Detect which cell encompasses the target text, then output its [x, y] center coordinate. 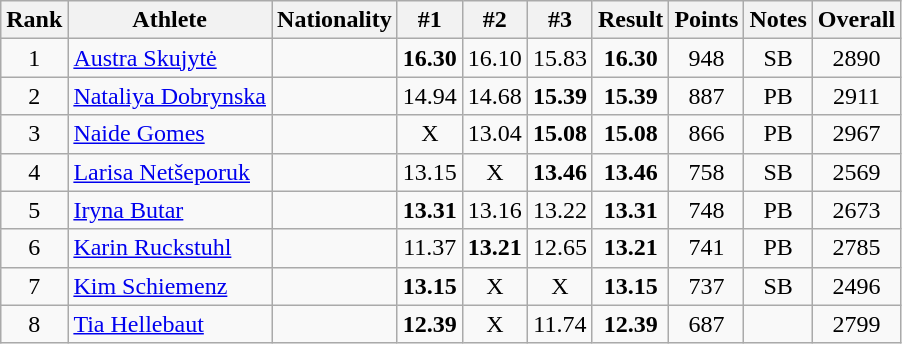
5 [34, 210]
Austra Skujytė [170, 58]
Athlete [170, 20]
Larisa Netšeporuk [170, 172]
Iryna Butar [170, 210]
15.83 [560, 58]
11.74 [560, 324]
6 [34, 248]
948 [706, 58]
13.22 [560, 210]
2496 [856, 286]
#1 [430, 20]
2785 [856, 248]
887 [706, 96]
Nationality [335, 20]
Tia Hellebaut [170, 324]
7 [34, 286]
741 [706, 248]
2890 [856, 58]
14.94 [430, 96]
2911 [856, 96]
Overall [856, 20]
687 [706, 324]
8 [34, 324]
13.16 [494, 210]
4 [34, 172]
2673 [856, 210]
11.37 [430, 248]
#3 [560, 20]
13.04 [494, 134]
737 [706, 286]
758 [706, 172]
1 [34, 58]
16.10 [494, 58]
Karin Ruckstuhl [170, 248]
3 [34, 134]
2569 [856, 172]
12.65 [560, 248]
2967 [856, 134]
Naide Gomes [170, 134]
2799 [856, 324]
#2 [494, 20]
748 [706, 210]
Nataliya Dobrynska [170, 96]
Points [706, 20]
2 [34, 96]
Result [630, 20]
Kim Schiemenz [170, 286]
Rank [34, 20]
Notes [778, 20]
866 [706, 134]
14.68 [494, 96]
